Provide the (X, Y) coordinate of the cell's center where the given text is located.  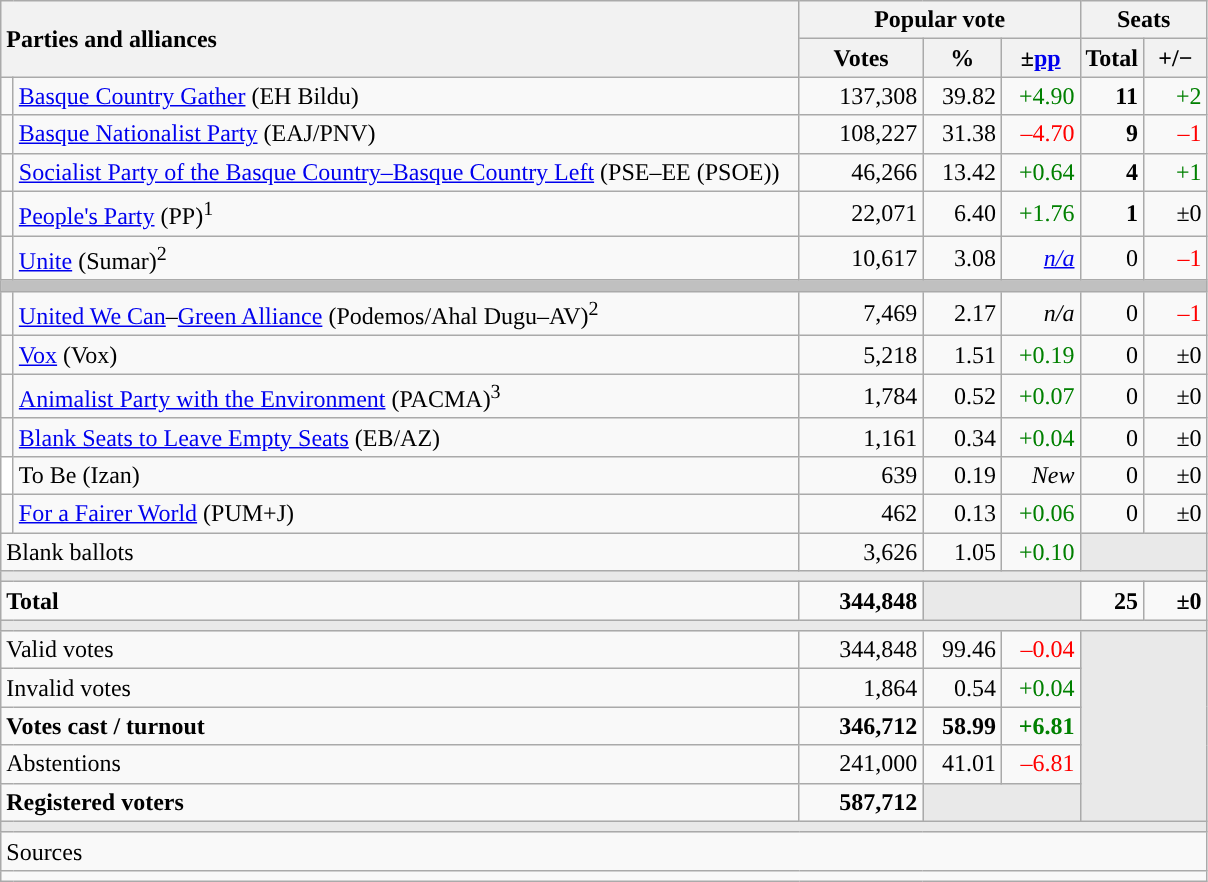
0.34 (962, 437)
% (962, 58)
0.19 (962, 475)
For a Fairer World (PUM+J) (406, 514)
Votes cast / turnout (400, 726)
6.40 (962, 214)
241,000 (861, 764)
Basque Country Gather (EH Bildu) (406, 96)
People's Party (PP)1 (406, 214)
–0.04 (1040, 650)
46,266 (861, 172)
+6.81 (1040, 726)
137,308 (861, 96)
Vox (Vox) (406, 355)
Parties and alliances (400, 39)
5,218 (861, 355)
25 (1112, 601)
99.46 (962, 650)
0.13 (962, 514)
11 (1112, 96)
Basque Nationalist Party (EAJ/PNV) (406, 134)
Blank ballots (400, 552)
Popular vote (940, 20)
22,071 (861, 214)
–4.70 (1040, 134)
587,712 (861, 802)
7,469 (861, 314)
1.05 (962, 552)
+1.76 (1040, 214)
+/− (1176, 58)
+0.10 (1040, 552)
1,161 (861, 437)
+0.19 (1040, 355)
+0.64 (1040, 172)
39.82 (962, 96)
3.08 (962, 258)
Invalid votes (400, 688)
0.54 (962, 688)
1,864 (861, 688)
+4.90 (1040, 96)
Socialist Party of the Basque Country–Basque Country Left (PSE–EE (PSOE)) (406, 172)
1,784 (861, 396)
Registered voters (400, 802)
2.17 (962, 314)
Unite (Sumar)2 (406, 258)
58.99 (962, 726)
Votes (861, 58)
10,617 (861, 258)
Blank Seats to Leave Empty Seats (EB/AZ) (406, 437)
Abstentions (400, 764)
4 (1112, 172)
Seats (1144, 20)
462 (861, 514)
New (1040, 475)
13.42 (962, 172)
+0.07 (1040, 396)
639 (861, 475)
1 (1112, 214)
3,626 (861, 552)
0.52 (962, 396)
9 (1112, 134)
+2 (1176, 96)
±pp (1040, 58)
108,227 (861, 134)
United We Can–Green Alliance (Podemos/Ahal Dugu–AV)2 (406, 314)
41.01 (962, 764)
Valid votes (400, 650)
346,712 (861, 726)
–6.81 (1040, 764)
31.38 (962, 134)
1.51 (962, 355)
Sources (604, 851)
To Be (Izan) (406, 475)
+1 (1176, 172)
+0.06 (1040, 514)
Animalist Party with the Environment (PACMA)3 (406, 396)
